Output the (X, Y) coordinate of the center of the cell containing the given text.  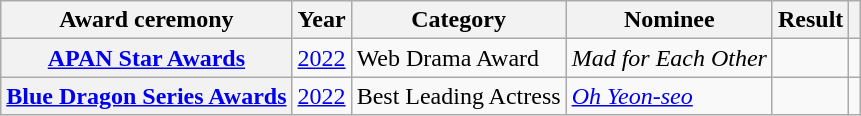
Result (810, 20)
Nominee (669, 20)
Award ceremony (146, 20)
Blue Dragon Series Awards (146, 96)
Web Drama Award (458, 58)
Best Leading Actress (458, 96)
Oh Yeon-seo (669, 96)
Mad for Each Other (669, 58)
Category (458, 20)
Year (322, 20)
APAN Star Awards (146, 58)
